Capture the cell that displays the provided text and extract its [x, y] central coordinate. 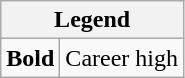
Legend [92, 20]
Career high [122, 58]
Bold [30, 58]
